Capture the cell that displays the provided text and extract its (x, y) central coordinate. 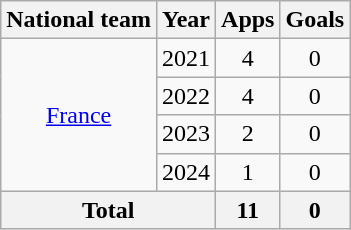
National team (79, 20)
2 (248, 134)
Apps (248, 20)
2023 (186, 134)
Goals (315, 20)
Year (186, 20)
1 (248, 172)
2021 (186, 58)
Total (108, 210)
2022 (186, 96)
11 (248, 210)
France (79, 115)
2024 (186, 172)
